Provide the [x, y] coordinate of the cell's center where the given text is located.  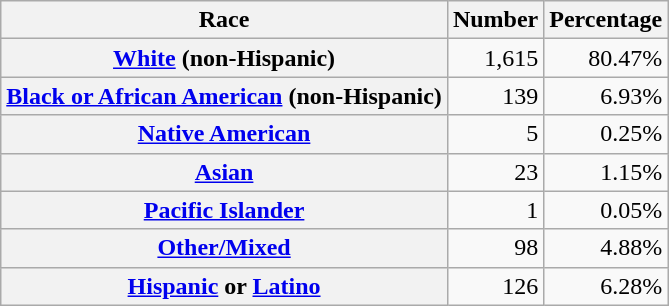
23 [495, 172]
0.25% [606, 134]
98 [495, 248]
1.15% [606, 172]
126 [495, 286]
White (non-Hispanic) [224, 58]
Race [224, 20]
Asian [224, 172]
80.47% [606, 58]
Other/Mixed [224, 248]
4.88% [606, 248]
1 [495, 210]
Percentage [606, 20]
5 [495, 134]
0.05% [606, 210]
Black or African American (non-Hispanic) [224, 96]
139 [495, 96]
6.93% [606, 96]
1,615 [495, 58]
6.28% [606, 286]
Number [495, 20]
Native American [224, 134]
Hispanic or Latino [224, 286]
Pacific Islander [224, 210]
